For the text-containing cell, return its midpoint in (X, Y) coordinate format. 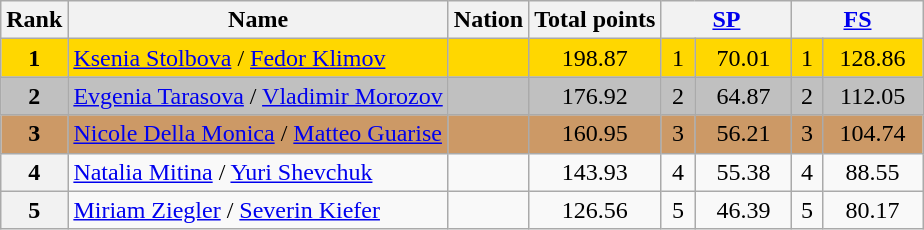
Nicole Della Monica / Matteo Guarise (258, 134)
80.17 (872, 210)
198.87 (595, 58)
46.39 (744, 210)
Nation (488, 20)
Evgenia Tarasova / Vladimir Morozov (258, 96)
143.93 (595, 172)
Name (258, 20)
56.21 (744, 134)
55.38 (744, 172)
Total points (595, 20)
SP (726, 20)
Miriam Ziegler / Severin Kiefer (258, 210)
104.74 (872, 134)
Ksenia Stolbova / Fedor Klimov (258, 58)
88.55 (872, 172)
Rank (34, 20)
FS (858, 20)
128.86 (872, 58)
112.05 (872, 96)
126.56 (595, 210)
64.87 (744, 96)
176.92 (595, 96)
Natalia Mitina / Yuri Shevchuk (258, 172)
70.01 (744, 58)
160.95 (595, 134)
